For the text-containing cell, return its midpoint in (X, Y) coordinate format. 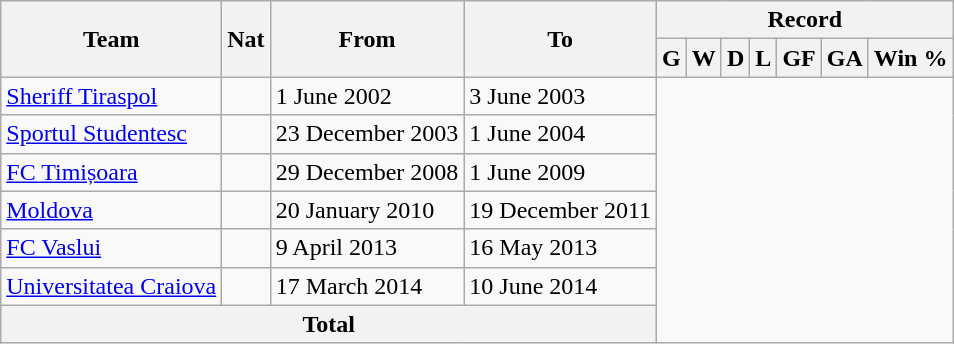
Moldova (112, 210)
GF (799, 58)
29 December 2008 (367, 172)
Nat (246, 39)
1 June 2009 (560, 172)
Record (805, 20)
17 March 2014 (367, 286)
Sheriff Tiraspol (112, 96)
G (672, 58)
To (560, 39)
23 December 2003 (367, 134)
19 December 2011 (560, 210)
GA (844, 58)
D (735, 58)
Win % (910, 58)
Team (112, 39)
FC Vaslui (112, 248)
Sportul Studentesc (112, 134)
Universitatea Craiova (112, 286)
1 June 2004 (560, 134)
3 June 2003 (560, 96)
1 June 2002 (367, 96)
From (367, 39)
20 January 2010 (367, 210)
W (704, 58)
16 May 2013 (560, 248)
FC Timișoara (112, 172)
9 April 2013 (367, 248)
10 June 2014 (560, 286)
Total (329, 324)
L (764, 58)
